Search for the cell housing the specified text and yield its (X, Y) center coordinate. 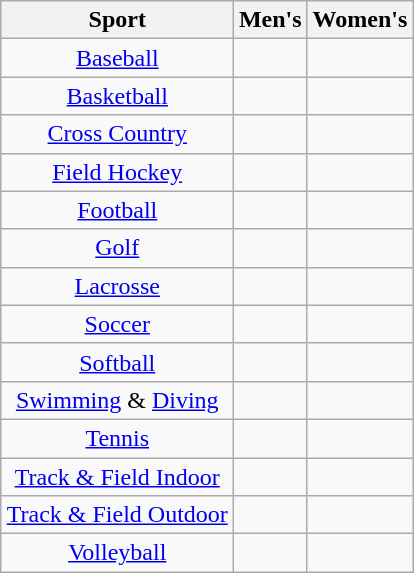
Softball (117, 362)
Track & Field Indoor (117, 477)
Basketball (117, 96)
Tennis (117, 438)
Sport (117, 20)
Baseball (117, 58)
Lacrosse (117, 286)
Men's (270, 20)
Soccer (117, 324)
Swimming & Diving (117, 400)
Field Hockey (117, 172)
Women's (360, 20)
Football (117, 210)
Volleyball (117, 553)
Golf (117, 248)
Track & Field Outdoor (117, 515)
Cross Country (117, 134)
